Determine the (x, y) coordinate at the center of the cell enclosing the given text.  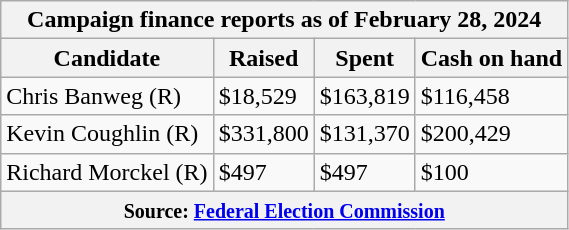
Spent (364, 58)
Chris Banweg (R) (107, 96)
$131,370 (364, 134)
Cash on hand (491, 58)
Raised (264, 58)
$116,458 (491, 96)
$200,429 (491, 134)
Source: Federal Election Commission (284, 210)
Candidate (107, 58)
Richard Morckel (R) (107, 172)
$18,529 (264, 96)
Kevin Coughlin (R) (107, 134)
$331,800 (264, 134)
$163,819 (364, 96)
$100 (491, 172)
Campaign finance reports as of February 28, 2024 (284, 20)
